From the cell containing the given text, extract its center point as [x, y] coordinate. 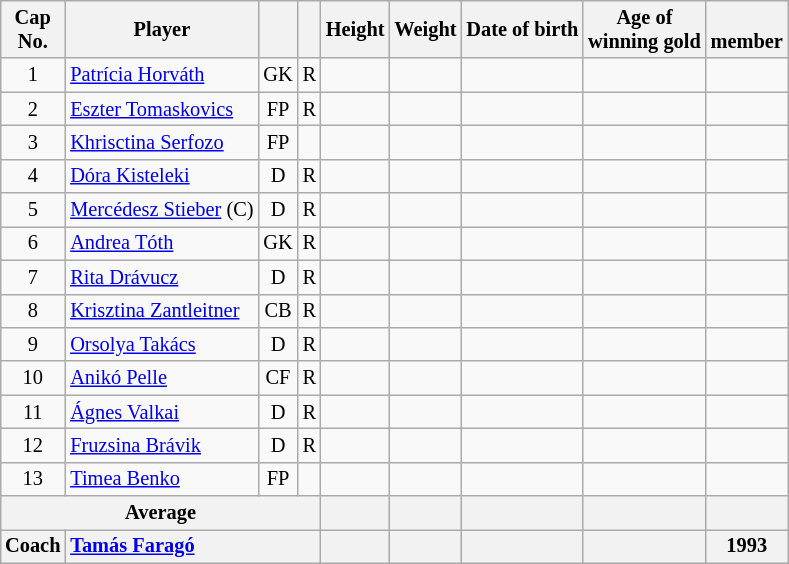
Patrícia Horváth [162, 75]
CF [278, 378]
Dóra Kisteleki [162, 176]
Fruzsina Brávik [162, 445]
Ágnes Valkai [162, 412]
Khrisctina Serfozo [162, 142]
Mercédesz Stieber (C) [162, 210]
Tamás Faragó [193, 546]
11 [32, 412]
9 [32, 344]
Krisztina Zantleitner [162, 311]
13 [32, 479]
12 [32, 445]
Timea Benko [162, 479]
Height [356, 29]
Weight [425, 29]
Rita Drávucz [162, 277]
CapNo. [32, 29]
10 [32, 378]
member [747, 29]
Player [162, 29]
6 [32, 243]
Andrea Tóth [162, 243]
4 [32, 176]
1993 [747, 546]
Anikó Pelle [162, 378]
1 [32, 75]
8 [32, 311]
3 [32, 142]
Eszter Tomaskovics [162, 109]
2 [32, 109]
Average [160, 513]
CB [278, 311]
Orsolya Takács [162, 344]
Date of birth [522, 29]
Age ofwinning gold [644, 29]
5 [32, 210]
Coach [32, 546]
7 [32, 277]
